For the text-containing cell, return its midpoint in [X, Y] coordinate format. 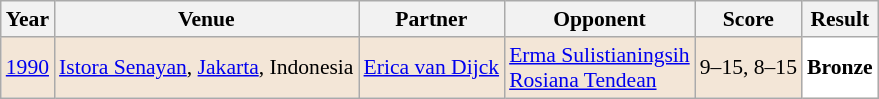
Istora Senayan, Jakarta, Indonesia [206, 68]
1990 [28, 68]
Partner [432, 19]
Bronze [840, 68]
Erma Sulistianingsih Rosiana Tendean [600, 68]
Opponent [600, 19]
Erica van Dijck [432, 68]
Result [840, 19]
Year [28, 19]
Score [748, 19]
Venue [206, 19]
9–15, 8–15 [748, 68]
